Scan for the cell matching the given text and deliver its (X, Y) coordinate at center. 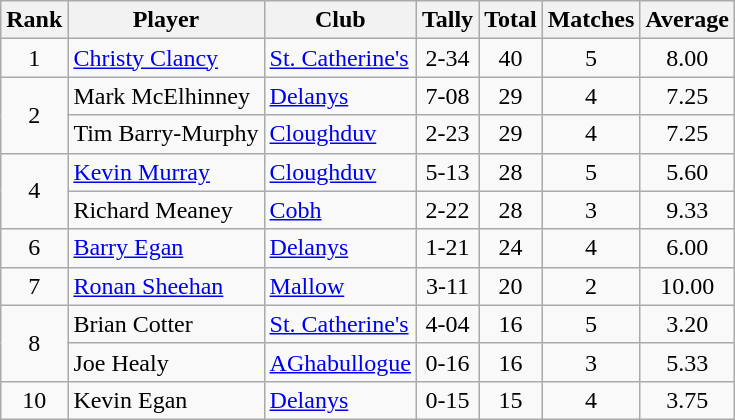
3.75 (688, 400)
5.60 (688, 172)
20 (511, 286)
24 (511, 248)
Kevin Egan (166, 400)
7-08 (447, 96)
15 (511, 400)
3.20 (688, 324)
Matches (591, 20)
Kevin Murray (166, 172)
2-22 (447, 210)
10 (34, 400)
Christy Clancy (166, 58)
Club (340, 20)
Total (511, 20)
Tally (447, 20)
3-11 (447, 286)
2-23 (447, 134)
0-16 (447, 362)
9.33 (688, 210)
40 (511, 58)
Richard Meaney (166, 210)
Ronan Sheehan (166, 286)
AGhabullogue (340, 362)
Barry Egan (166, 248)
Joe Healy (166, 362)
2-34 (447, 58)
10.00 (688, 286)
8 (34, 343)
5-13 (447, 172)
1 (34, 58)
0-15 (447, 400)
1-21 (447, 248)
Brian Cotter (166, 324)
Rank (34, 20)
Mark McElhinney (166, 96)
Average (688, 20)
6 (34, 248)
Tim Barry-Murphy (166, 134)
Player (166, 20)
8.00 (688, 58)
Cobh (340, 210)
7 (34, 286)
5.33 (688, 362)
Mallow (340, 286)
6.00 (688, 248)
4-04 (447, 324)
